Output the [X, Y] coordinate of the center of the cell containing the given text.  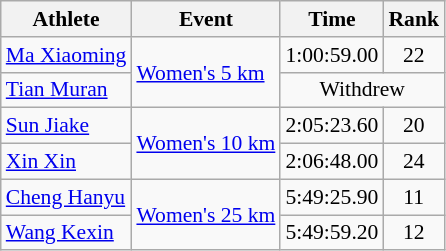
5:49:59.20 [332, 233]
Women's 10 km [206, 144]
Event [206, 19]
12 [414, 233]
Withdrew [362, 90]
Ma Xiaoming [66, 55]
Time [332, 19]
Xin Xin [66, 162]
2:06:48.00 [332, 162]
Sun Jiake [66, 126]
Cheng Hanyu [66, 197]
1:00:59.00 [332, 55]
2:05:23.60 [332, 126]
5:49:25.90 [332, 197]
Tian Muran [66, 90]
Women's 5 km [206, 72]
Wang Kexin [66, 233]
Women's 25 km [206, 214]
Rank [414, 19]
11 [414, 197]
22 [414, 55]
24 [414, 162]
Athlete [66, 19]
20 [414, 126]
